Search for the cell housing the specified text and yield its [X, Y] center coordinate. 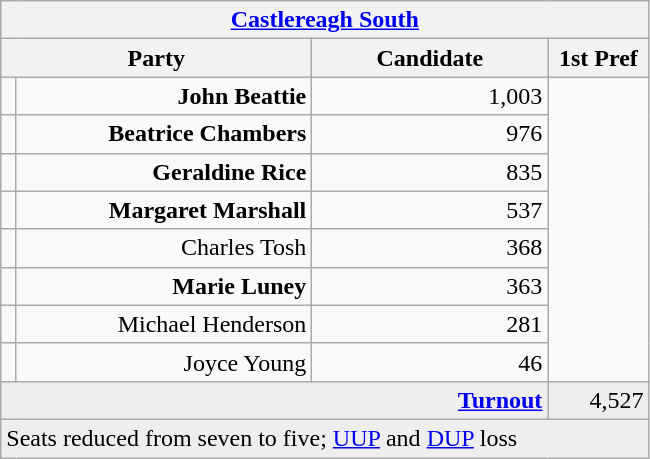
46 [430, 362]
281 [430, 324]
Beatrice Chambers [164, 134]
4,527 [598, 400]
368 [430, 248]
537 [430, 210]
1st Pref [598, 58]
Joyce Young [164, 362]
Charles Tosh [164, 248]
Geraldine Rice [164, 172]
976 [430, 134]
1,003 [430, 96]
Candidate [430, 58]
Seats reduced from seven to five; UUP and DUP loss [325, 438]
835 [430, 172]
Turnout [274, 400]
Party [156, 58]
John Beattie [164, 96]
Michael Henderson [164, 324]
363 [430, 286]
Marie Luney [164, 286]
Castlereagh South [325, 20]
Margaret Marshall [164, 210]
